Extract the (X, Y) coordinate from the center of the cell holding the provided text.  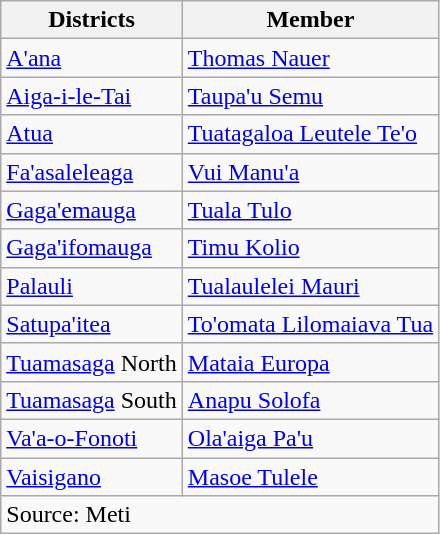
Vui Manu'a (310, 172)
Aiga-i-le-Tai (92, 96)
Fa'asaleleaga (92, 172)
Tualaulelei Mauri (310, 286)
Ola'aiga Pa'u (310, 438)
Tuala Tulo (310, 210)
Member (310, 20)
Thomas Nauer (310, 58)
Districts (92, 20)
Anapu Solofa (310, 400)
Atua (92, 134)
Gaga'ifomauga (92, 248)
Source: Meti (220, 515)
Tuatagaloa Leutele Te'o (310, 134)
Masoe Tulele (310, 477)
Satupa'itea (92, 324)
Tuamasaga North (92, 362)
To'omata Lilomaiava Tua (310, 324)
Gaga'emauga (92, 210)
Mataia Europa (310, 362)
Timu Kolio (310, 248)
Va'a-o-Fonoti (92, 438)
A'ana (92, 58)
Tuamasaga South (92, 400)
Vaisigano (92, 477)
Taupa'u Semu (310, 96)
Palauli (92, 286)
